Locate the cell with the specified text and output its (X, Y) center coordinate. 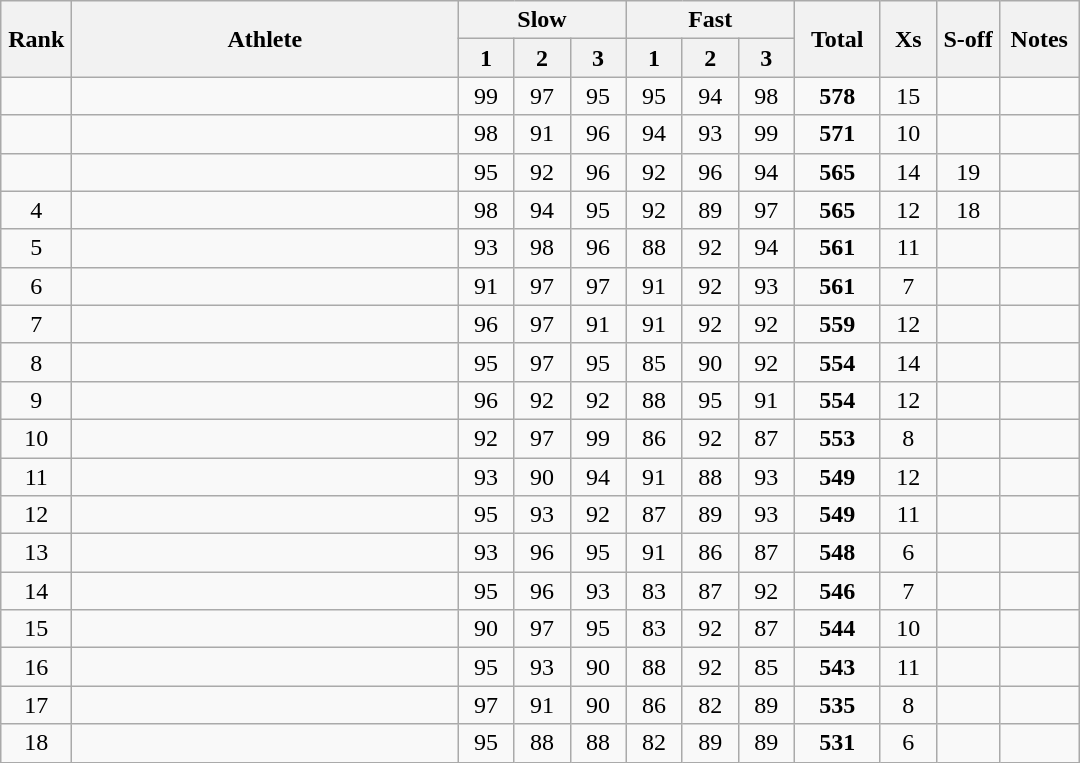
Rank (36, 39)
571 (837, 134)
531 (837, 743)
535 (837, 705)
544 (837, 629)
5 (36, 248)
548 (837, 553)
16 (36, 667)
Slow (542, 20)
9 (36, 400)
17 (36, 705)
553 (837, 438)
Notes (1040, 39)
578 (837, 96)
546 (837, 591)
13 (36, 553)
Xs (908, 39)
4 (36, 210)
543 (837, 667)
Fast (710, 20)
Total (837, 39)
559 (837, 324)
19 (968, 172)
S-off (968, 39)
Athlete (265, 39)
